Identify which cell holds the provided text, then report its [X, Y] central coordinate. 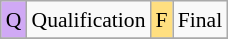
Qualification [89, 20]
Q [14, 20]
F [162, 20]
Final [200, 20]
